Locate the cell with the specified text and output its [x, y] center coordinate. 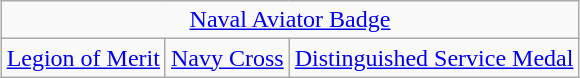
Distinguished Service Medal [434, 58]
Navy Cross [227, 58]
Naval Aviator Badge [290, 20]
Legion of Merit [83, 58]
